Capture the cell that displays the provided text and extract its [X, Y] central coordinate. 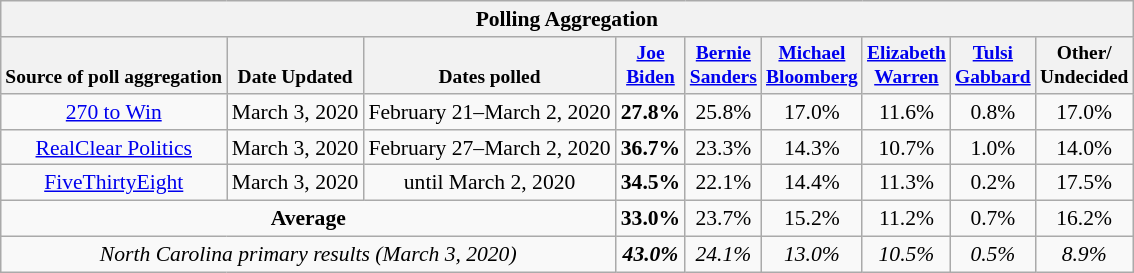
Polling Aggregation [567, 19]
36.7% [650, 148]
23.7% [723, 219]
Source of poll aggregation [114, 66]
22.1% [723, 183]
Average [308, 219]
13.0% [812, 254]
0.7% [992, 219]
16.2% [1084, 219]
February 21–March 2, 2020 [489, 112]
RealClear Politics [114, 148]
North Carolina primary results (March 3, 2020) [308, 254]
0.5% [992, 254]
Dates polled [489, 66]
BernieSanders [723, 66]
24.1% [723, 254]
0.2% [992, 183]
14.0% [1084, 148]
11.3% [906, 183]
ElizabethWarren [906, 66]
43.0% [650, 254]
TulsiGabbard [992, 66]
14.4% [812, 183]
10.5% [906, 254]
8.9% [1084, 254]
27.8% [650, 112]
33.0% [650, 219]
11.2% [906, 219]
FiveThirtyEight [114, 183]
MichaelBloomberg [812, 66]
February 27–March 2, 2020 [489, 148]
Date Updated [296, 66]
10.7% [906, 148]
25.8% [723, 112]
15.2% [812, 219]
JoeBiden [650, 66]
14.3% [812, 148]
17.5% [1084, 183]
until March 2, 2020 [489, 183]
34.5% [650, 183]
Other/Undecided [1084, 66]
270 to Win [114, 112]
1.0% [992, 148]
23.3% [723, 148]
0.8% [992, 112]
11.6% [906, 112]
